Return (X, Y) of the center of cell containing provided text 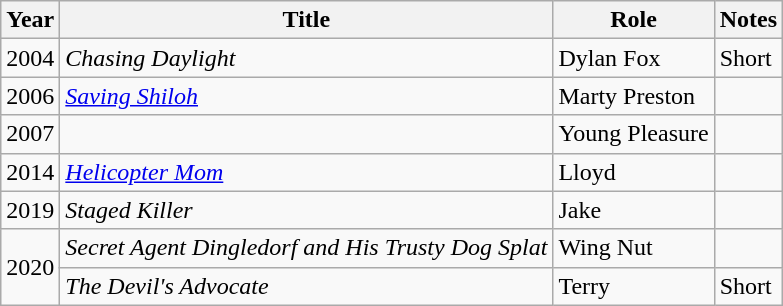
2007 (30, 134)
2014 (30, 172)
Notes (748, 20)
2006 (30, 96)
Chasing Daylight (306, 58)
Wing Nut (634, 248)
Lloyd (634, 172)
Role (634, 20)
Jake (634, 210)
The Devil's Advocate (306, 286)
Young Pleasure (634, 134)
Terry (634, 286)
Title (306, 20)
Helicopter Mom (306, 172)
Year (30, 20)
Saving Shiloh (306, 96)
2019 (30, 210)
2004 (30, 58)
2020 (30, 267)
Dylan Fox (634, 58)
Marty Preston (634, 96)
Secret Agent Dingledorf and His Trusty Dog Splat (306, 248)
Staged Killer (306, 210)
